Output the [x, y] coordinate of the center of the cell containing the given text.  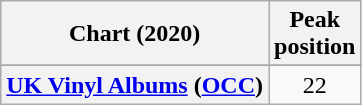
UK Vinyl Albums (OCC) [135, 85]
Chart (2020) [135, 34]
22 [315, 85]
Peakposition [315, 34]
